Capture the cell that displays the provided text and extract its (x, y) central coordinate. 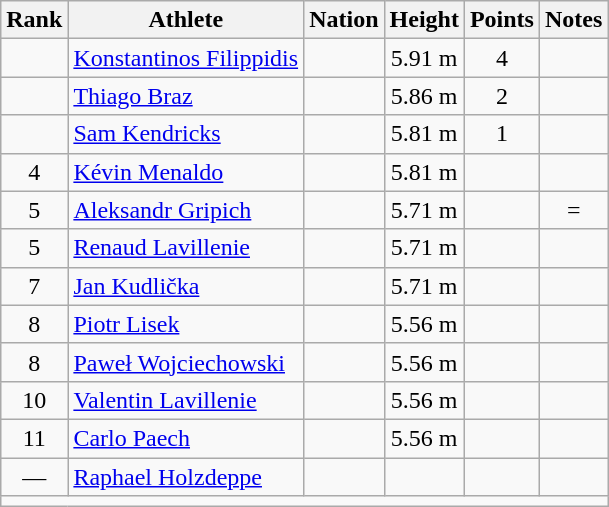
7 (34, 286)
Renaud Lavillenie (186, 248)
Rank (34, 20)
1 (502, 134)
Nation (344, 20)
5.86 m (424, 96)
Notes (573, 20)
Carlo Paech (186, 438)
Jan Kudlička (186, 286)
Athlete (186, 20)
5.91 m (424, 58)
Paweł Wojciechowski (186, 362)
= (573, 210)
Konstantinos Filippidis (186, 58)
Piotr Lisek (186, 324)
Sam Kendricks (186, 134)
Raphael Holzdeppe (186, 477)
2 (502, 96)
Points (502, 20)
Height (424, 20)
Valentin Lavillenie (186, 400)
11 (34, 438)
Aleksandr Gripich (186, 210)
— (34, 477)
Thiago Braz (186, 96)
Kévin Menaldo (186, 172)
10 (34, 400)
